Scan for the cell matching the given text and deliver its [x, y] coordinate at center. 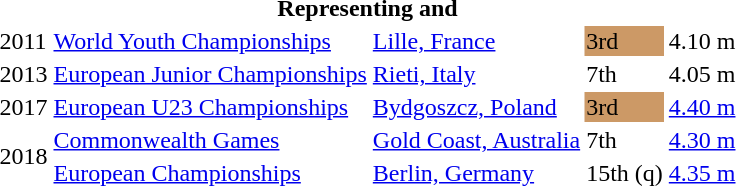
Bydgoszcz, Poland [476, 107]
Commonwealth Games [210, 140]
European U23 Championships [210, 107]
World Youth Championships [210, 41]
Rieti, Italy [476, 74]
Lille, France [476, 41]
Gold Coast, Australia [476, 140]
European Junior Championships [210, 74]
